Return (x, y) of the center of cell containing provided text 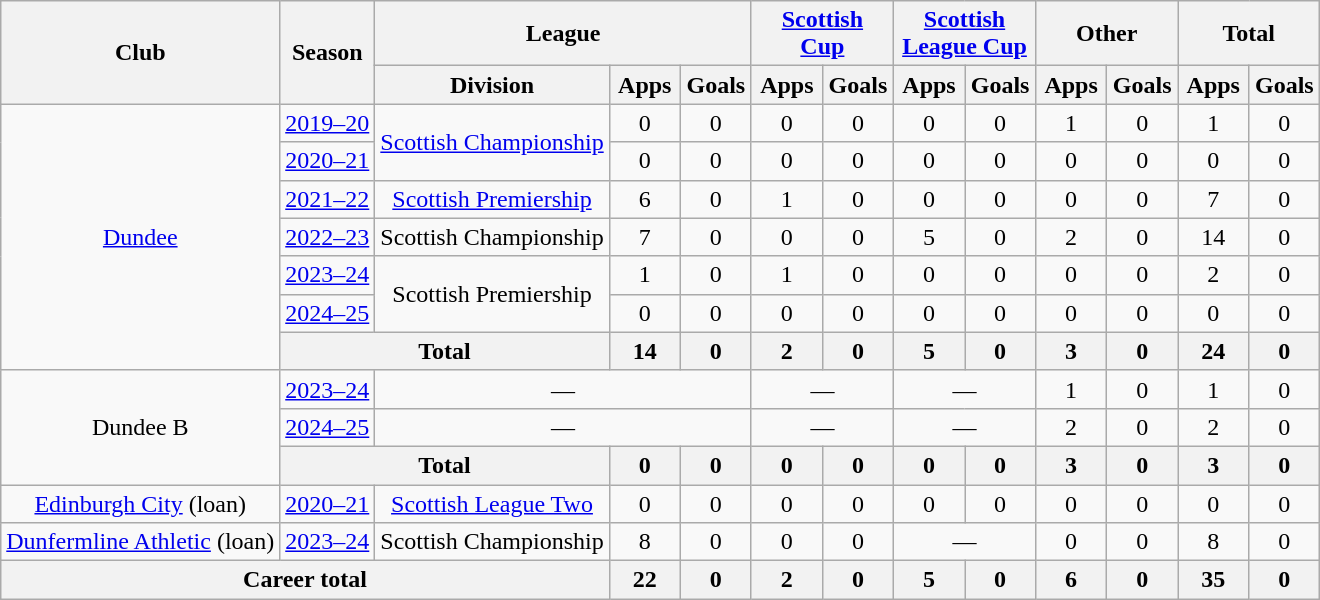
Season (328, 52)
2019–20 (328, 123)
Career total (305, 580)
22 (644, 580)
Dundee (140, 237)
35 (1214, 580)
Scottish League Two (492, 503)
Scottish Cup (822, 34)
Scottish League Cup (964, 34)
2022–23 (328, 237)
Club (140, 52)
Dundee B (140, 427)
Dunfermline Athletic (loan) (140, 542)
24 (1214, 351)
Edinburgh City (loan) (140, 503)
Other (1107, 34)
Division (492, 85)
2021–22 (328, 199)
League (564, 34)
